Search for the cell housing the specified text and yield its [X, Y] center coordinate. 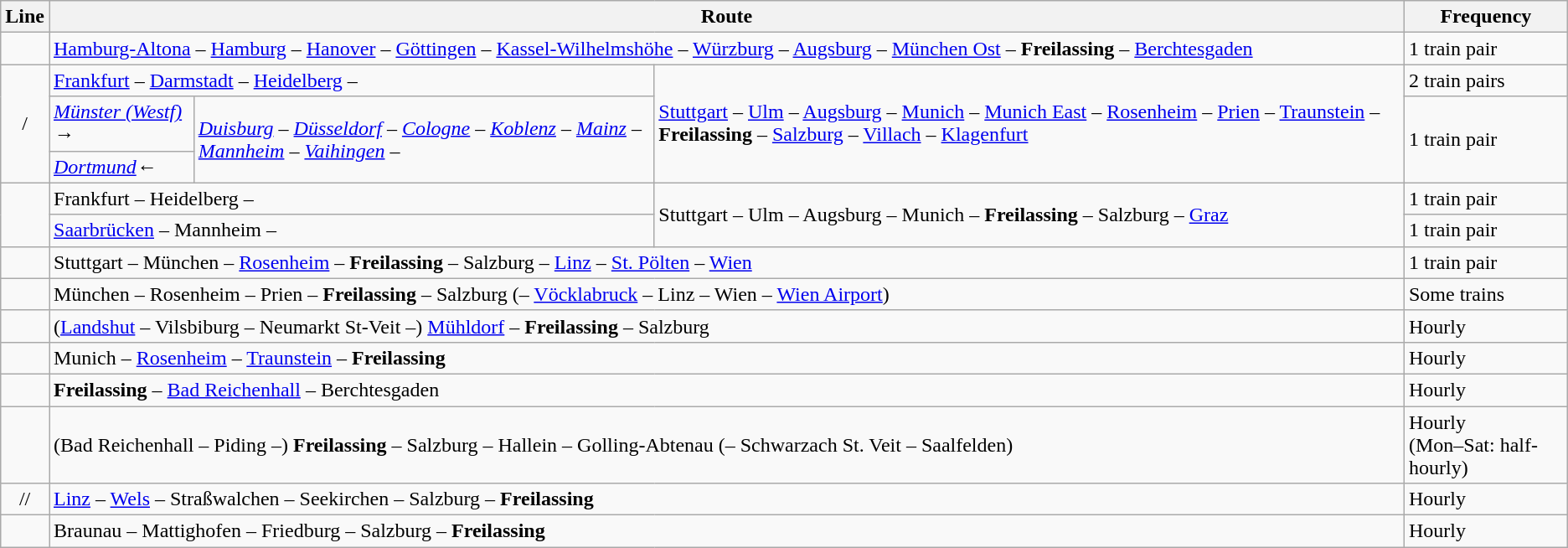
Route [726, 17]
Hamburg-Altona – Hamburg – Hanover – Göttingen – Kassel-Wilhelmshöhe – Würzburg – Augsburg – München Ost – Freilassing – Berchtesgaden [726, 49]
Hourly(Mon–Sat: half-hourly) [1486, 444]
Munich – Rosenheim – Traunstein – Freilassing [726, 358]
Frequency [1486, 17]
Stuttgart – Ulm – Augsburg – Munich – Freilassing – Salzburg – Graz [1029, 215]
(Landshut – Vilsbiburg – Neumarkt St-Veit –) Mühldorf – Freilassing – Salzburg [726, 326]
2 train pairs [1486, 80]
Münster (Westf) → [121, 124]
/ [25, 124]
Line [25, 17]
Duisburg – Düsseldorf – Cologne – Koblenz – Mainz – Mannheim – Vaihingen – [424, 139]
Braunau – Mattighofen – Friedburg – Salzburg – Freilassing [726, 531]
Frankfurt – Darmstadt – Heidelberg – [351, 80]
Saarbrücken – Mannheim – [351, 230]
Stuttgart – Ulm – Augsburg – Munich – Munich East – Rosenheim – Prien – Traunstein – Freilassing – Salzburg – Villach – Klagenfurt [1029, 124]
// [25, 499]
Some trains [1486, 294]
Linz – Wels – Straßwalchen – Seekirchen – Salzburg – Freilassing [726, 499]
München – Rosenheim – Prien – Freilassing – Salzburg (– Vöcklabruck – Linz – Wien – Wien Airport) [726, 294]
(Bad Reichenhall – Piding –) Freilassing – Salzburg – Hallein – Golling-Abtenau (– Schwarzach St. Veit – Saalfelden) [726, 444]
Stuttgart – München – Rosenheim – Freilassing – Salzburg – Linz – St. Pölten – Wien [726, 262]
Dortmund← [121, 167]
Freilassing – Bad Reichenhall – Berchtesgaden [726, 390]
Frankfurt – Heidelberg – [351, 199]
